Pinpoint the cell where the given text exists, returning its (X, Y) midpoint coordinate. 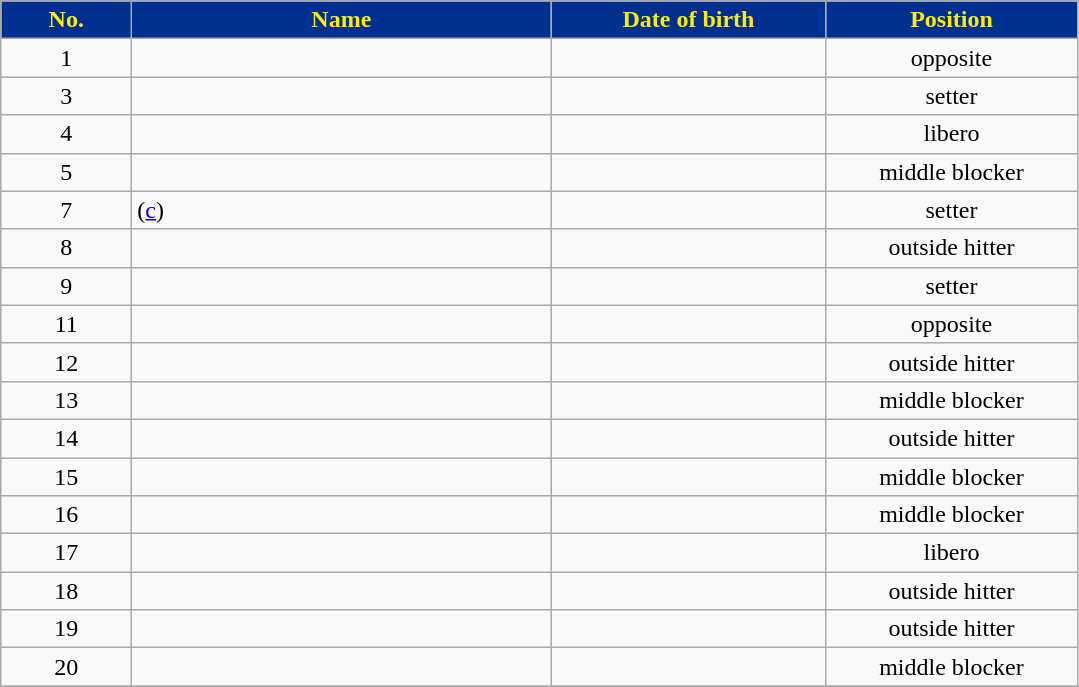
17 (66, 553)
15 (66, 477)
7 (66, 210)
16 (66, 515)
No. (66, 20)
1 (66, 58)
Name (342, 20)
Date of birth (688, 20)
Position (952, 20)
13 (66, 400)
18 (66, 591)
5 (66, 172)
(c) (342, 210)
4 (66, 134)
11 (66, 324)
9 (66, 286)
14 (66, 438)
3 (66, 96)
19 (66, 629)
8 (66, 248)
12 (66, 362)
20 (66, 667)
